Identify which cell holds the provided text, then report its (X, Y) central coordinate. 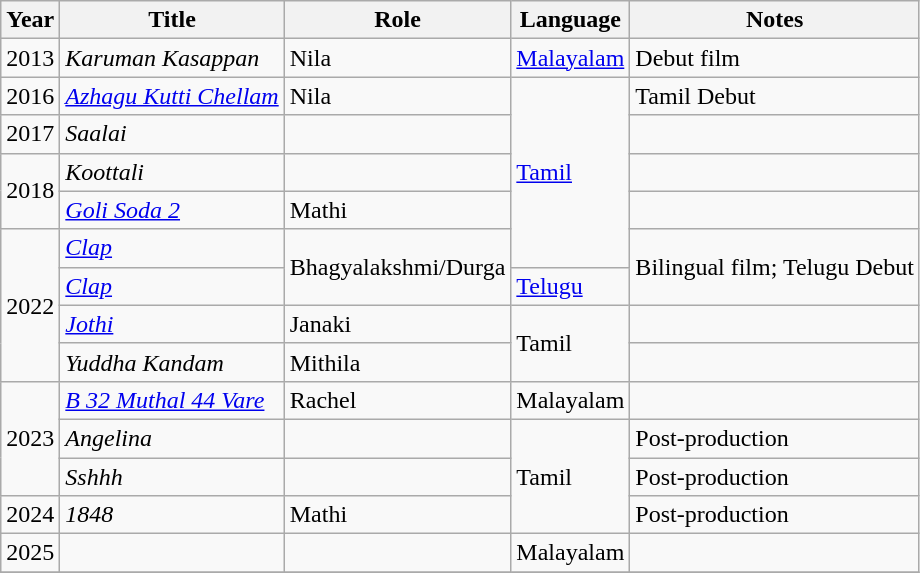
2024 (30, 515)
1848 (172, 515)
Year (30, 20)
Janaki (398, 324)
Language (570, 20)
Rachel (398, 400)
2025 (30, 553)
Jothi (172, 324)
Bhagyalakshmi/Durga (398, 267)
Title (172, 20)
2013 (30, 58)
Role (398, 20)
2016 (30, 96)
Debut film (775, 58)
Goli Soda 2 (172, 210)
Notes (775, 20)
2018 (30, 191)
Koottali (172, 172)
Bilingual film; Telugu Debut (775, 267)
2022 (30, 305)
2017 (30, 134)
Yuddha Kandam (172, 362)
2023 (30, 438)
Sshhh (172, 477)
Angelina (172, 438)
B 32 Muthal 44 Vare (172, 400)
Tamil Debut (775, 96)
Azhagu Kutti Chellam (172, 96)
Telugu (570, 286)
Saalai (172, 134)
Karuman Kasappan (172, 58)
Mithila (398, 362)
